Identify which cell holds the provided text, then report its (x, y) central coordinate. 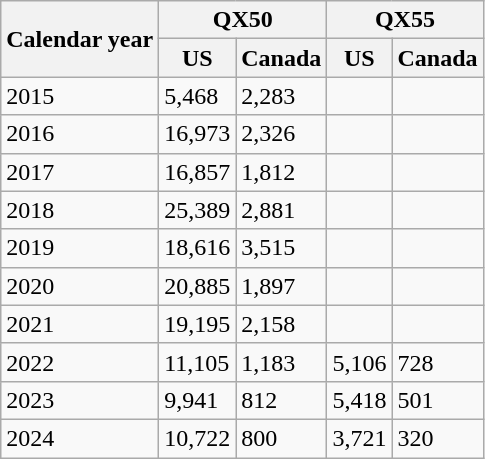
2020 (80, 286)
812 (282, 400)
2,326 (282, 134)
QX50 (243, 20)
16,857 (198, 172)
728 (438, 362)
2016 (80, 134)
320 (438, 438)
5,418 (360, 400)
2021 (80, 324)
2,881 (282, 210)
QX55 (405, 20)
2,283 (282, 96)
2022 (80, 362)
1,183 (282, 362)
11,105 (198, 362)
16,973 (198, 134)
800 (282, 438)
9,941 (198, 400)
2017 (80, 172)
2023 (80, 400)
2018 (80, 210)
5,468 (198, 96)
501 (438, 400)
2024 (80, 438)
5,106 (360, 362)
2019 (80, 248)
19,195 (198, 324)
3,515 (282, 248)
25,389 (198, 210)
3,721 (360, 438)
1,897 (282, 286)
18,616 (198, 248)
Calendar year (80, 39)
2,158 (282, 324)
10,722 (198, 438)
20,885 (198, 286)
1,812 (282, 172)
2015 (80, 96)
